Extract the [X, Y] coordinate from the center of the cell holding the provided text.  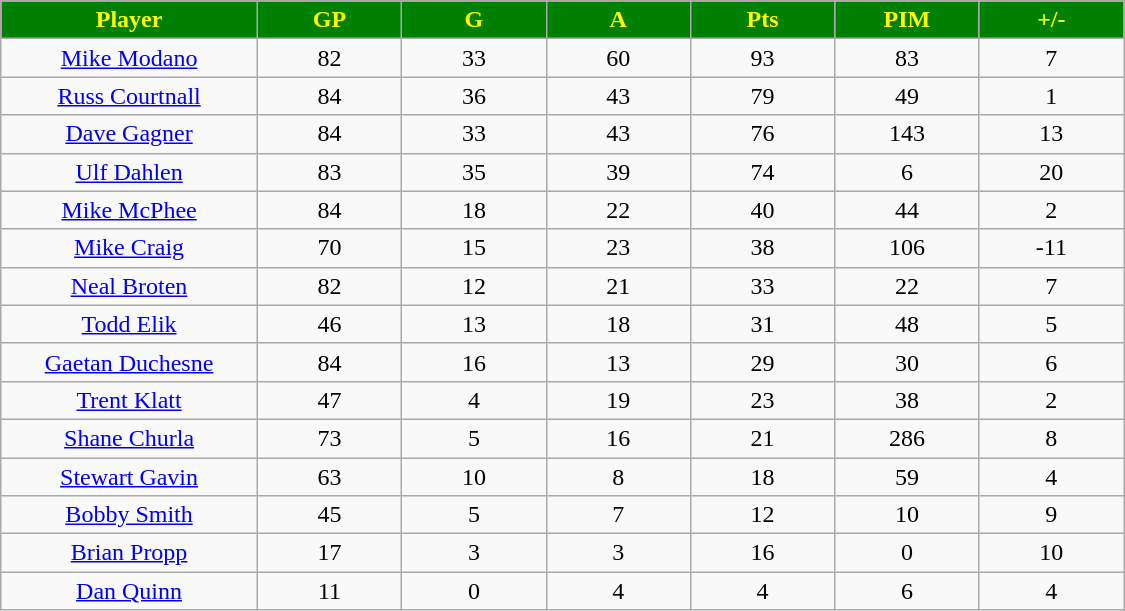
76 [762, 134]
PIM [907, 20]
31 [762, 324]
15 [474, 248]
19 [618, 400]
Todd Elik [130, 324]
A [618, 20]
35 [474, 172]
45 [329, 515]
286 [907, 438]
Ulf Dahlen [130, 172]
9 [1051, 515]
Stewart Gavin [130, 477]
11 [329, 591]
Gaetan Duchesne [130, 362]
70 [329, 248]
20 [1051, 172]
-11 [1051, 248]
46 [329, 324]
Brian Propp [130, 553]
106 [907, 248]
40 [762, 210]
143 [907, 134]
74 [762, 172]
Trent Klatt [130, 400]
48 [907, 324]
Player [130, 20]
17 [329, 553]
44 [907, 210]
47 [329, 400]
Mike Modano [130, 58]
Russ Courtnall [130, 96]
30 [907, 362]
60 [618, 58]
Pts [762, 20]
Dave Gagner [130, 134]
73 [329, 438]
79 [762, 96]
Mike Craig [130, 248]
63 [329, 477]
1 [1051, 96]
Neal Broten [130, 286]
36 [474, 96]
29 [762, 362]
Mike McPhee [130, 210]
+/- [1051, 20]
Bobby Smith [130, 515]
93 [762, 58]
49 [907, 96]
Dan Quinn [130, 591]
G [474, 20]
59 [907, 477]
39 [618, 172]
GP [329, 20]
Shane Churla [130, 438]
